Detect which cell encompasses the target text, then output its [x, y] center coordinate. 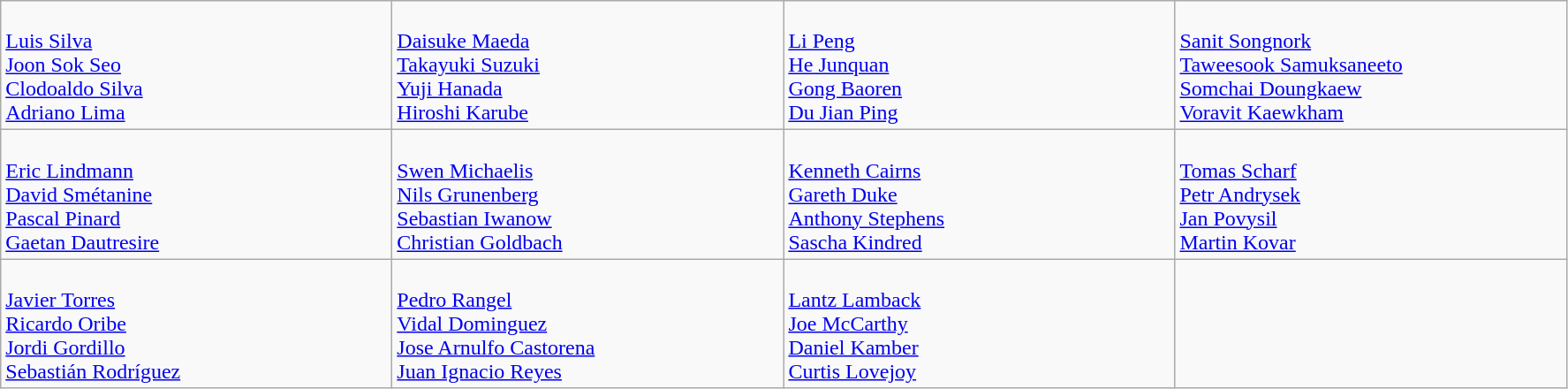
Li PengHe JunquanGong BaorenDu Jian Ping [979, 65]
Kenneth CairnsGareth DukeAnthony StephensSascha Kindred [979, 194]
Pedro RangelVidal DominguezJose Arnulfo CastorenaJuan Ignacio Reyes [588, 324]
Lantz LambackJoe McCarthyDaniel KamberCurtis Lovejoy [979, 324]
Javier TorresRicardo OribeJordi GordilloSebastián Rodríguez [196, 324]
Tomas ScharfPetr AndrysekJan PovysilMartin Kovar [1371, 194]
Luis SilvaJoon Sok SeoClodoaldo SilvaAdriano Lima [196, 65]
Swen MichaelisNils GrunenbergSebastian IwanowChristian Goldbach [588, 194]
Sanit SongnorkTaweesook SamuksaneetoSomchai DoungkaewVoravit Kaewkham [1371, 65]
Daisuke MaedaTakayuki SuzukiYuji HanadaHiroshi Karube [588, 65]
Eric LindmannDavid SmétaninePascal PinardGaetan Dautresire [196, 194]
